Extract the (x, y) coordinate from the center of the cell holding the provided text.  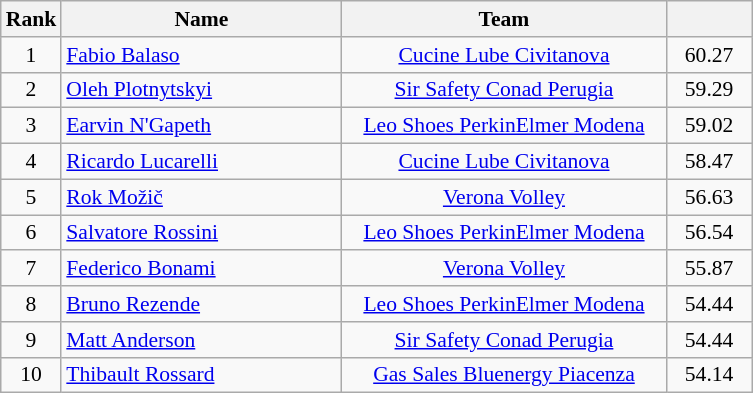
56.63 (710, 197)
54.14 (710, 375)
Fabio Balaso (201, 55)
60.27 (710, 55)
59.29 (710, 90)
55.87 (710, 269)
Thibault Rossard (201, 375)
4 (32, 162)
Earvin N'Gapeth (201, 126)
6 (32, 233)
3 (32, 126)
59.02 (710, 126)
Matt Anderson (201, 340)
10 (32, 375)
Name (201, 19)
Oleh Plotnytskyi (201, 90)
Federico Bonami (201, 269)
5 (32, 197)
2 (32, 90)
7 (32, 269)
Rank (32, 19)
58.47 (710, 162)
Gas Sales Bluenergy Piacenza (504, 375)
Bruno Rezende (201, 304)
Team (504, 19)
Rok Možič (201, 197)
9 (32, 340)
Ricardo Lucarelli (201, 162)
56.54 (710, 233)
8 (32, 304)
1 (32, 55)
Salvatore Rossini (201, 233)
